Find where the given text appears and provide that cell's center as (x, y) coordinate. 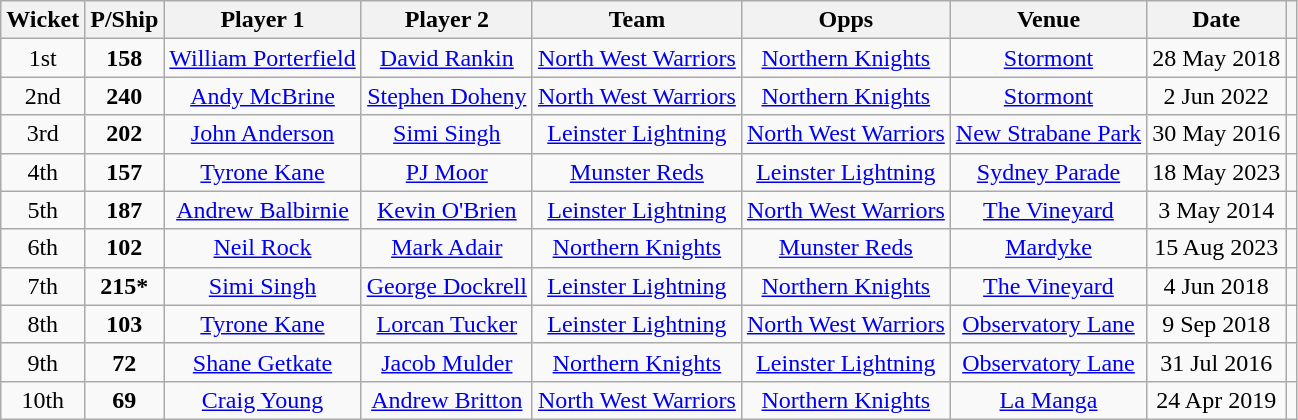
30 May 2016 (1216, 134)
187 (124, 210)
Player 1 (262, 20)
15 Aug 2023 (1216, 248)
Team (636, 20)
24 Apr 2019 (1216, 400)
158 (124, 58)
Shane Getkate (262, 362)
Lorcan Tucker (446, 324)
La Manga (1048, 400)
157 (124, 172)
Opps (846, 20)
George Dockrell (446, 286)
Mark Adair (446, 248)
10th (43, 400)
3 May 2014 (1216, 210)
Neil Rock (262, 248)
Stephen Doheny (446, 96)
Date (1216, 20)
David Rankin (446, 58)
William Porterfield (262, 58)
Andrew Balbirnie (262, 210)
9 Sep 2018 (1216, 324)
Andy McBrine (262, 96)
240 (124, 96)
Craig Young (262, 400)
7th (43, 286)
Andrew Britton (446, 400)
P/Ship (124, 20)
Kevin O'Brien (446, 210)
New Strabane Park (1048, 134)
Jacob Mulder (446, 362)
2nd (43, 96)
69 (124, 400)
Wicket (43, 20)
Sydney Parade (1048, 172)
1st (43, 58)
31 Jul 2016 (1216, 362)
4 Jun 2018 (1216, 286)
215* (124, 286)
18 May 2023 (1216, 172)
John Anderson (262, 134)
28 May 2018 (1216, 58)
PJ Moor (446, 172)
102 (124, 248)
Mardyke (1048, 248)
Player 2 (446, 20)
3rd (43, 134)
2 Jun 2022 (1216, 96)
Venue (1048, 20)
72 (124, 362)
8th (43, 324)
5th (43, 210)
202 (124, 134)
103 (124, 324)
9th (43, 362)
4th (43, 172)
6th (43, 248)
